Locate the cell with the specified text and output its [x, y] center coordinate. 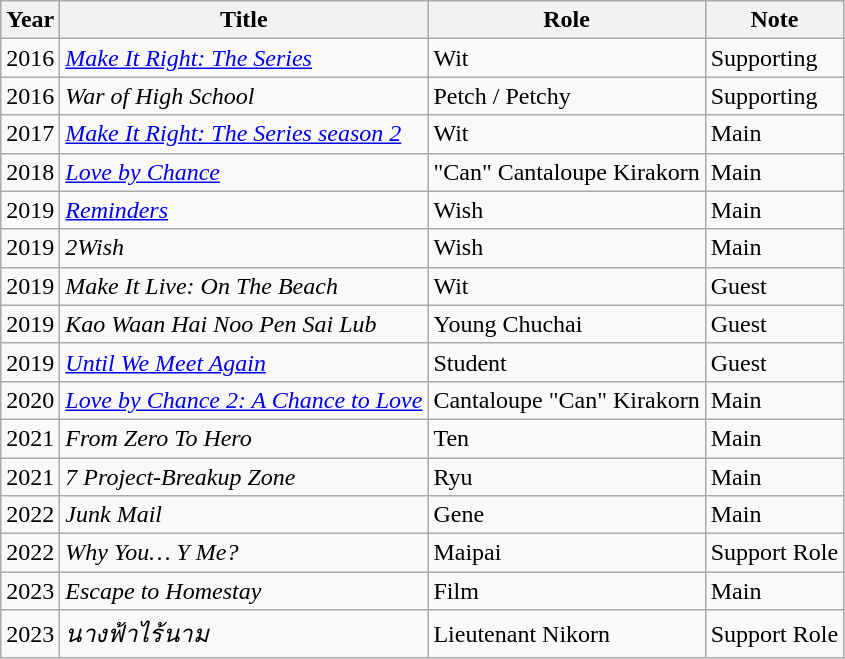
Make It Right: The Series [244, 58]
2017 [30, 134]
Love by Chance [244, 172]
2020 [30, 400]
Ryu [566, 477]
Year [30, 20]
From Zero To Hero [244, 438]
War of High School [244, 96]
Kao Waan Hai Noo Pen Sai Lub [244, 324]
Young Chuchai [566, 324]
Gene [566, 515]
2018 [30, 172]
Junk Mail [244, 515]
Student [566, 362]
Love by Chance 2: A Chance to Love [244, 400]
7 Project-Breakup Zone [244, 477]
Cantaloupe "Can" Kirakorn [566, 400]
Petch / Petchy [566, 96]
Make It Right: The Series season 2 [244, 134]
2Wish [244, 248]
Lieutenant Nikorn [566, 634]
Escape to Homestay [244, 591]
Ten [566, 438]
Why You… Y Me? [244, 553]
Role [566, 20]
Title [244, 20]
Maipai [566, 553]
นางฟ้าไร้นาม [244, 634]
Film [566, 591]
Until We Meet Again [244, 362]
Note [774, 20]
Make It Live: On The Beach [244, 286]
Reminders [244, 210]
"Can" Cantaloupe Kirakorn [566, 172]
